Find where the given text appears and provide that cell's center as (X, Y) coordinate. 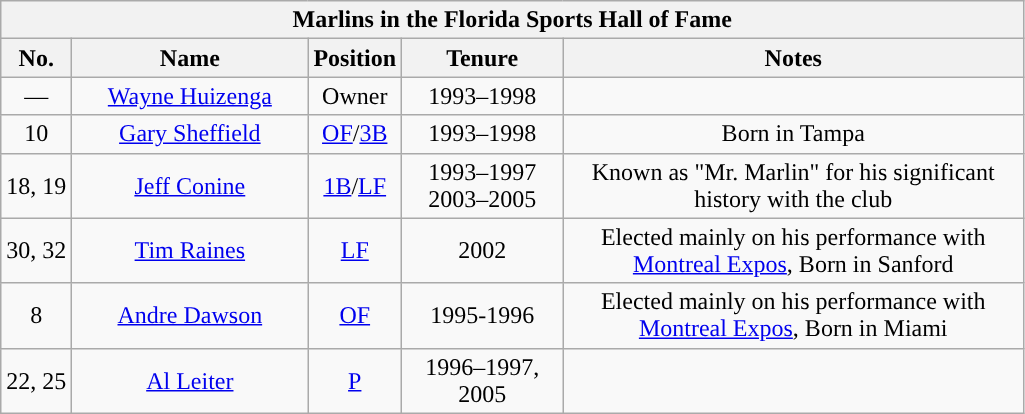
Jeff Conine (190, 186)
Born in Tampa (794, 134)
Tenure (482, 58)
OF/3B (355, 134)
22, 25 (36, 380)
Known as "Mr. Marlin" for his significant history with the club (794, 186)
Name (190, 58)
1B/LF (355, 186)
Elected mainly on his performance with Montreal Expos, Born in Sanford (794, 250)
Marlins in the Florida Sports Hall of Fame (512, 20)
Wayne Huizenga (190, 96)
1995-1996 (482, 316)
P (355, 380)
— (36, 96)
8 (36, 316)
Position (355, 58)
OF (355, 316)
18, 19 (36, 186)
Notes (794, 58)
Al Leiter (190, 380)
Elected mainly on his performance with Montreal Expos, Born in Miami (794, 316)
LF (355, 250)
Tim Raines (190, 250)
30, 32 (36, 250)
10 (36, 134)
Gary Sheffield (190, 134)
2002 (482, 250)
1996–1997, 2005 (482, 380)
Owner (355, 96)
1993–19972003–2005 (482, 186)
Andre Dawson (190, 316)
No. (36, 58)
